Provide the [X, Y] coordinate of the cell's center where the given text is located.  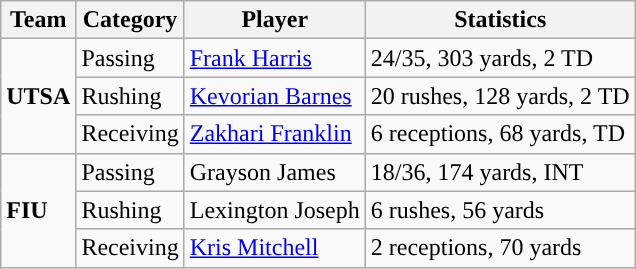
Grayson James [274, 172]
6 rushes, 56 yards [500, 210]
Kevorian Barnes [274, 96]
Statistics [500, 20]
6 receptions, 68 yards, TD [500, 134]
Kris Mitchell [274, 248]
Zakhari Franklin [274, 134]
UTSA [38, 96]
20 rushes, 128 yards, 2 TD [500, 96]
2 receptions, 70 yards [500, 248]
FIU [38, 210]
Lexington Joseph [274, 210]
Player [274, 20]
18/36, 174 yards, INT [500, 172]
Category [130, 20]
Frank Harris [274, 58]
24/35, 303 yards, 2 TD [500, 58]
Team [38, 20]
